Detect which cell encompasses the target text, then output its (X, Y) center coordinate. 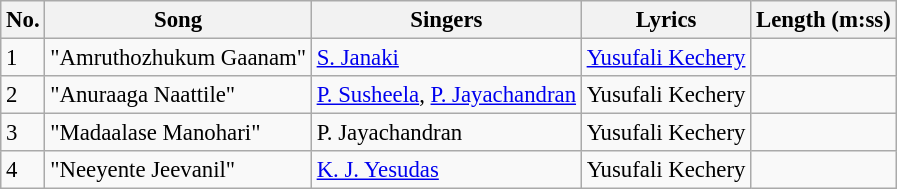
4 (23, 170)
"Madaalase Manohari" (178, 133)
P. Jayachandran (446, 133)
1 (23, 58)
"Anuraaga Naattile" (178, 95)
Lyrics (666, 20)
Length (m:ss) (824, 20)
"Neeyente Jeevanil" (178, 170)
K. J. Yesudas (446, 170)
No. (23, 20)
Singers (446, 20)
"Amruthozhukum Gaanam" (178, 58)
S. Janaki (446, 58)
3 (23, 133)
Song (178, 20)
2 (23, 95)
P. Susheela, P. Jayachandran (446, 95)
